Return the [X, Y] coordinate for the center point of the cell that contains the specified text.  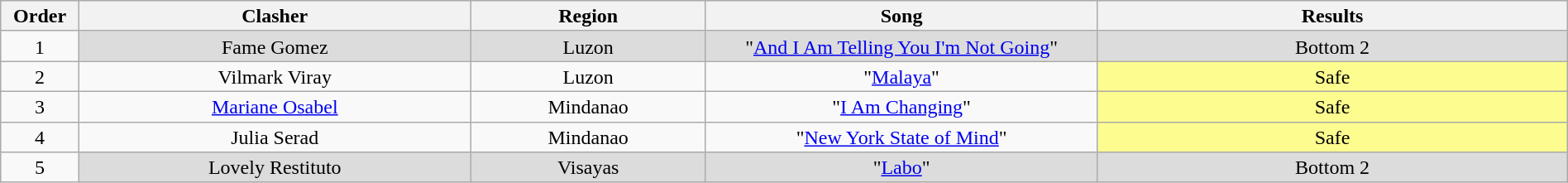
Clasher [275, 17]
Fame Gomez [275, 46]
Vilmark Viray [275, 76]
"I Am Changing" [901, 106]
Lovely Restituto [275, 167]
3 [40, 106]
"Labo" [901, 167]
Visayas [588, 167]
Song [901, 17]
Mariane Osabel [275, 106]
Region [588, 17]
1 [40, 46]
Order [40, 17]
"New York State of Mind" [901, 137]
2 [40, 76]
4 [40, 137]
5 [40, 167]
Julia Serad [275, 137]
"Malaya" [901, 76]
Results [1332, 17]
"And I Am Telling You I'm Not Going" [901, 46]
